Scan for the cell matching the given text and deliver its (x, y) coordinate at center. 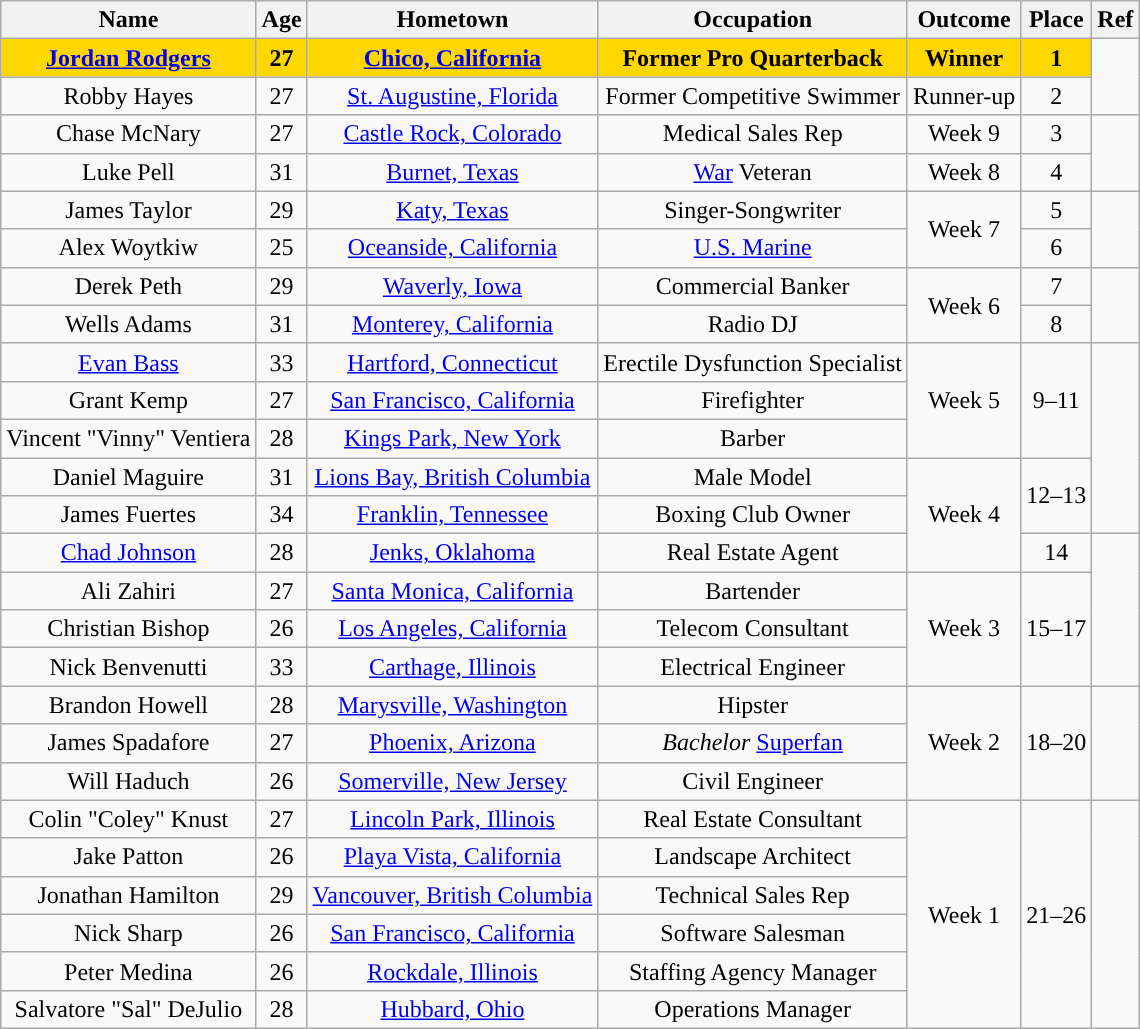
Technical Sales Rep (753, 895)
Wells Adams (128, 324)
Electrical Engineer (753, 667)
U.S. Marine (753, 248)
34 (282, 515)
Lions Bay, British Columbia (452, 477)
Oceanside, California (452, 248)
Landscape Architect (753, 857)
Robby Hayes (128, 96)
Singer-Songwriter (753, 210)
Jake Patton (128, 857)
Playa Vista, California (452, 857)
6 (1056, 248)
War Veteran (753, 172)
Phoenix, Arizona (452, 743)
Barber (753, 438)
Colin "Coley" Knust (128, 819)
9–11 (1056, 400)
18–20 (1056, 743)
Hipster (753, 705)
Marysville, Washington (452, 705)
14 (1056, 553)
2 (1056, 96)
Week 7 (964, 229)
Occupation (753, 20)
3 (1056, 134)
Hartford, Connecticut (452, 362)
7 (1056, 286)
Software Salesman (753, 933)
Daniel Maguire (128, 477)
Week 3 (964, 629)
Burnet, Texas (452, 172)
Telecom Consultant (753, 629)
Los Angeles, California (452, 629)
Evan Bass (128, 362)
Male Model (753, 477)
Vancouver, British Columbia (452, 895)
5 (1056, 210)
15–17 (1056, 629)
Week 6 (964, 305)
Salvatore "Sal" DeJulio (128, 1009)
1 (1056, 58)
Waverly, Iowa (452, 286)
Operations Manager (753, 1009)
8 (1056, 324)
Runner-up (964, 96)
Peter Medina (128, 971)
Chad Johnson (128, 553)
Name (128, 20)
James Taylor (128, 210)
Week 8 (964, 172)
Former Competitive Swimmer (753, 96)
Medical Sales Rep (753, 134)
Jonathan Hamilton (128, 895)
Real Estate Agent (753, 553)
Civil Engineer (753, 781)
Somerville, New Jersey (452, 781)
Santa Monica, California (452, 591)
Former Pro Quarterback (753, 58)
Firefighter (753, 400)
25 (282, 248)
Week 4 (964, 515)
Monterey, California (452, 324)
James Fuertes (128, 515)
Ali Zahiri (128, 591)
Boxing Club Owner (753, 515)
James Spadafore (128, 743)
21–26 (1056, 914)
Christian Bishop (128, 629)
Castle Rock, Colorado (452, 134)
Derek Peth (128, 286)
Bartender (753, 591)
Place (1056, 20)
Age (282, 20)
Brandon Howell (128, 705)
Alex Woytkiw (128, 248)
Erectile Dysfunction Specialist (753, 362)
Jordan Rodgers (128, 58)
Radio DJ (753, 324)
Carthage, Illinois (452, 667)
St. Augustine, Florida (452, 96)
Week 1 (964, 914)
Week 2 (964, 743)
Bachelor Superfan (753, 743)
Will Haduch (128, 781)
Nick Sharp (128, 933)
Rockdale, Illinois (452, 971)
Chico, California (452, 58)
Ref (1116, 20)
Jenks, Oklahoma (452, 553)
Real Estate Consultant (753, 819)
Staffing Agency Manager (753, 971)
Vincent "Vinny" Ventiera (128, 438)
4 (1056, 172)
Nick Benvenutti (128, 667)
12–13 (1056, 496)
Luke Pell (128, 172)
Outcome (964, 20)
Week 9 (964, 134)
Lincoln Park, Illinois (452, 819)
Commercial Banker (753, 286)
Hometown (452, 20)
Franklin, Tennessee (452, 515)
Grant Kemp (128, 400)
Kings Park, New York (452, 438)
Week 5 (964, 400)
Hubbard, Ohio (452, 1009)
Chase McNary (128, 134)
Winner (964, 58)
Katy, Texas (452, 210)
